From the cell containing the given text, extract its center point as [X, Y] coordinate. 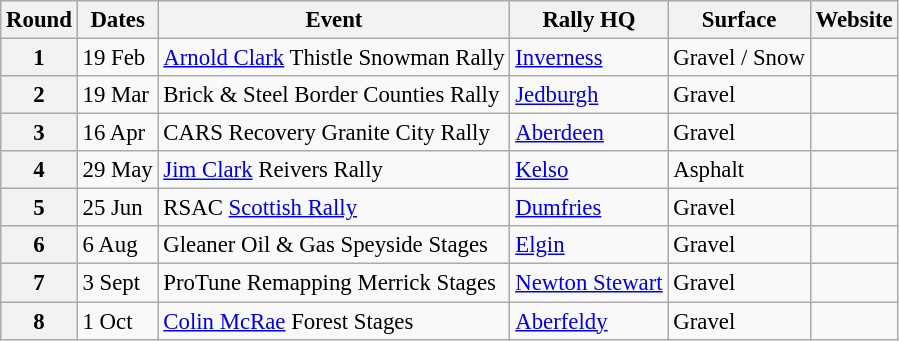
19 Mar [118, 95]
8 [39, 321]
Arnold Clark Thistle Snowman Rally [334, 58]
3 [39, 133]
Jim Clark Reivers Rally [334, 170]
5 [39, 208]
2 [39, 95]
4 [39, 170]
Event [334, 20]
1 [39, 58]
Jedburgh [589, 95]
19 Feb [118, 58]
Aberfeldy [589, 321]
7 [39, 283]
Dates [118, 20]
Website [854, 20]
Gleaner Oil & Gas Speyside Stages [334, 245]
Round [39, 20]
16 Apr [118, 133]
Rally HQ [589, 20]
25 Jun [118, 208]
Asphalt [739, 170]
ProTune Remapping Merrick Stages [334, 283]
Newton Stewart [589, 283]
Inverness [589, 58]
Gravel / Snow [739, 58]
Surface [739, 20]
3 Sept [118, 283]
29 May [118, 170]
1 Oct [118, 321]
Elgin [589, 245]
Colin McRae Forest Stages [334, 321]
6 [39, 245]
Brick & Steel Border Counties Rally [334, 95]
Kelso [589, 170]
CARS Recovery Granite City Rally [334, 133]
Aberdeen [589, 133]
Dumfries [589, 208]
RSAC Scottish Rally [334, 208]
6 Aug [118, 245]
